Provide the (X, Y) coordinate of the cell's center where the given text is located.  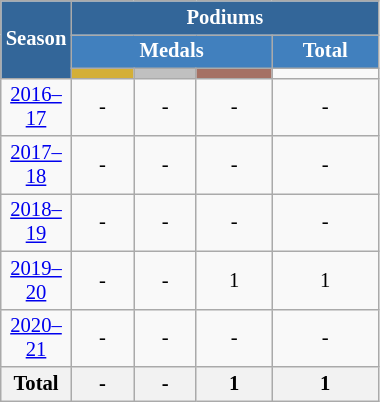
Medals (172, 51)
2017–18 (36, 165)
2020–21 (36, 338)
Season (36, 38)
Podiums (224, 17)
2016–17 (36, 107)
2019–20 (36, 280)
2018–19 (36, 222)
